Provide the (X, Y) coordinate of the cell's center where the given text is located.  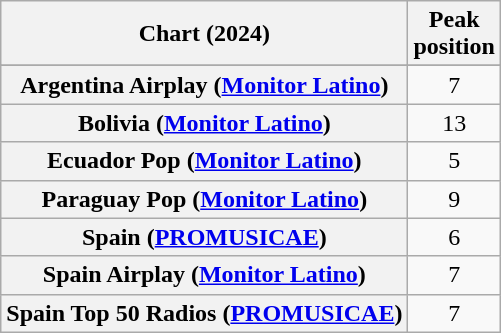
Ecuador Pop (Monitor Latino) (204, 161)
Spain Top 50 Radios (PROMUSICAE) (204, 313)
Spain (PROMUSICAE) (204, 237)
Argentina Airplay (Monitor Latino) (204, 85)
9 (454, 199)
Bolivia (Monitor Latino) (204, 123)
Paraguay Pop (Monitor Latino) (204, 199)
Peakposition (454, 34)
5 (454, 161)
Spain Airplay (Monitor Latino) (204, 275)
6 (454, 237)
Chart (2024) (204, 34)
13 (454, 123)
